Detect which cell encompasses the target text, then output its (X, Y) center coordinate. 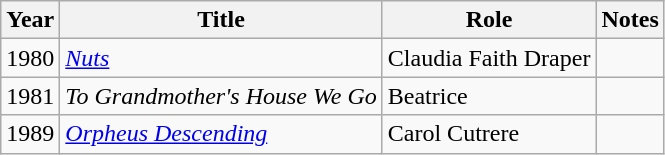
Role (489, 20)
Beatrice (489, 96)
To Grandmother's House We Go (221, 96)
Nuts (221, 58)
1989 (30, 134)
Title (221, 20)
Orpheus Descending (221, 134)
Claudia Faith Draper (489, 58)
Notes (630, 20)
Carol Cutrere (489, 134)
1980 (30, 58)
Year (30, 20)
1981 (30, 96)
